Return (x, y) of the center of cell containing provided text 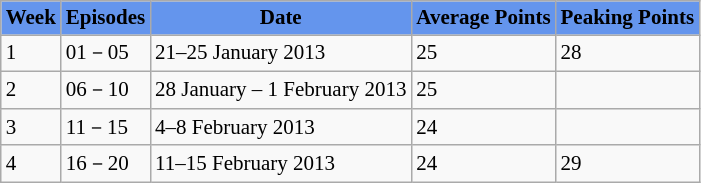
28 (628, 54)
3 (31, 126)
06－10 (106, 90)
2 (31, 90)
Peaking Points (628, 18)
11－15 (106, 126)
Date (280, 18)
4–8 February 2013 (280, 126)
21–25 January 2013 (280, 54)
1 (31, 54)
29 (628, 164)
Week (31, 18)
11–15 February 2013 (280, 164)
Average Points (483, 18)
28 January – 1 February 2013 (280, 90)
01－05 (106, 54)
16－20 (106, 164)
4 (31, 164)
Episodes (106, 18)
